Identify which cell holds the provided text, then report its (X, Y) central coordinate. 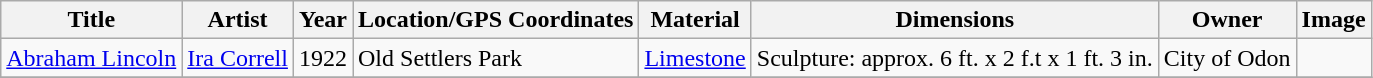
Material (695, 20)
Location/GPS Coordinates (495, 20)
Sculpture: approx. 6 ft. x 2 f.t x 1 ft. 3 in. (954, 58)
Abraham Lincoln (92, 58)
Old Settlers Park (495, 58)
Owner (1227, 20)
City of Odon (1227, 58)
Limestone (695, 58)
1922 (322, 58)
Ira Correll (238, 58)
Image (1334, 20)
Dimensions (954, 20)
Year (322, 20)
Title (92, 20)
Artist (238, 20)
